Detect which cell encompasses the target text, then output its [X, Y] center coordinate. 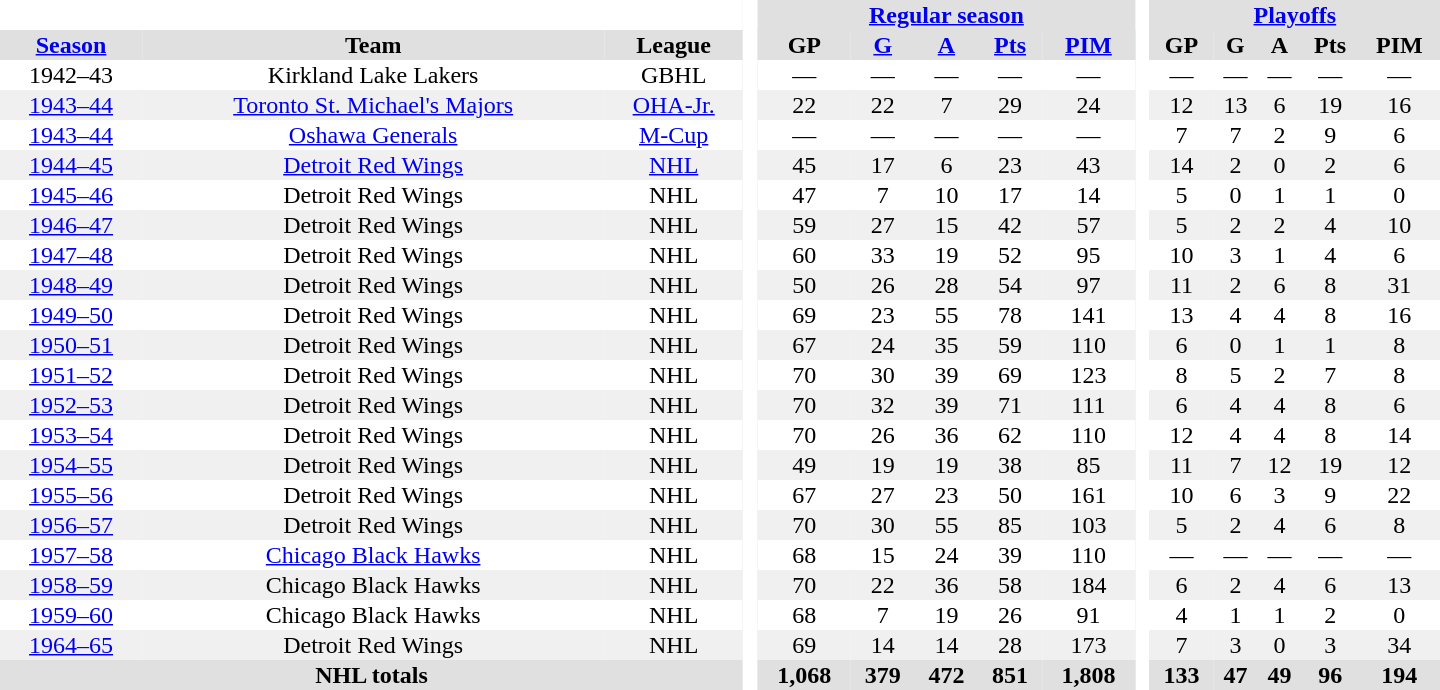
851 [1010, 675]
58 [1010, 585]
1951–52 [71, 375]
Kirkland Lake Lakers [373, 75]
161 [1088, 495]
141 [1088, 315]
29 [1010, 105]
1948–49 [71, 285]
1946–47 [71, 225]
1956–57 [71, 525]
1950–51 [71, 345]
1952–53 [71, 405]
32 [883, 405]
Regular season [946, 15]
133 [1182, 675]
34 [1400, 645]
45 [804, 165]
35 [947, 345]
71 [1010, 405]
Oshawa Generals [373, 135]
57 [1088, 225]
379 [883, 675]
1955–56 [71, 495]
League [674, 45]
1,808 [1088, 675]
Season [71, 45]
123 [1088, 375]
62 [1010, 435]
43 [1088, 165]
33 [883, 255]
91 [1088, 615]
31 [1400, 285]
1944–45 [71, 165]
1953–54 [71, 435]
Playoffs [1295, 15]
1949–50 [71, 315]
1954–55 [71, 465]
42 [1010, 225]
1,068 [804, 675]
Toronto St. Michael's Majors [373, 105]
54 [1010, 285]
472 [947, 675]
1958–59 [71, 585]
38 [1010, 465]
52 [1010, 255]
1957–58 [71, 555]
1945–46 [71, 195]
1942–43 [71, 75]
111 [1088, 405]
Team [373, 45]
1959–60 [71, 615]
194 [1400, 675]
96 [1330, 675]
NHL totals [372, 675]
1964–65 [71, 645]
OHA-Jr. [674, 105]
GBHL [674, 75]
173 [1088, 645]
95 [1088, 255]
97 [1088, 285]
M-Cup [674, 135]
1947–48 [71, 255]
184 [1088, 585]
103 [1088, 525]
78 [1010, 315]
60 [804, 255]
